Determine the (x, y) coordinate at the center of the cell enclosing the given text.  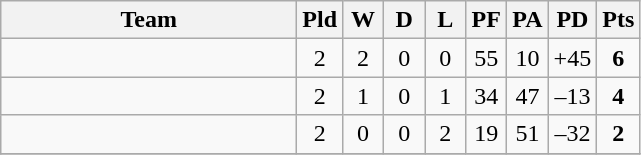
–32 (572, 134)
47 (528, 96)
PD (572, 20)
10 (528, 58)
Pts (618, 20)
Team (149, 20)
19 (486, 134)
W (364, 20)
PF (486, 20)
PA (528, 20)
D (404, 20)
–13 (572, 96)
4 (618, 96)
+45 (572, 58)
6 (618, 58)
Pld (320, 20)
L (446, 20)
34 (486, 96)
55 (486, 58)
51 (528, 134)
